Output the [x, y] coordinate of the center of the cell containing the given text.  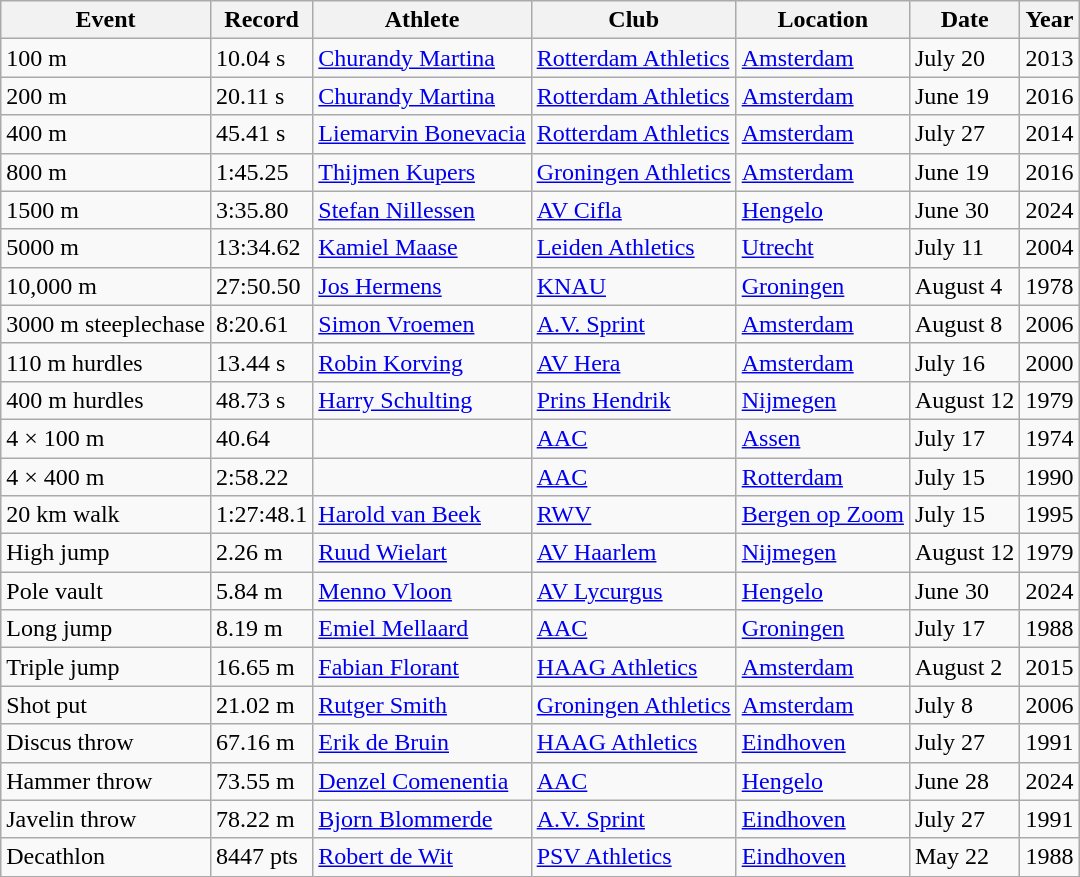
Fabian Florant [422, 667]
Leiden Athletics [634, 248]
Discus throw [106, 743]
AV Hera [634, 362]
Hammer throw [106, 781]
48.73 s [261, 400]
2013 [1050, 58]
Assen [822, 438]
August 4 [964, 286]
Year [1050, 20]
May 22 [964, 857]
4 × 100 m [106, 438]
RWV [634, 515]
2.26 m [261, 553]
Long jump [106, 629]
Harold van Beek [422, 515]
13:34.62 [261, 248]
Javelin throw [106, 819]
10,000 m [106, 286]
8:20.61 [261, 324]
KNAU [634, 286]
2000 [1050, 362]
July 8 [964, 705]
200 m [106, 96]
20 km walk [106, 515]
High jump [106, 553]
8447 pts [261, 857]
Triple jump [106, 667]
5000 m [106, 248]
AV Haarlem [634, 553]
27:50.50 [261, 286]
2015 [1050, 667]
2014 [1050, 134]
16.65 m [261, 667]
Harry Schulting [422, 400]
13.44 s [261, 362]
Jos Hermens [422, 286]
8.19 m [261, 629]
1974 [1050, 438]
Ruud Wielart [422, 553]
67.16 m [261, 743]
Denzel Comenentia [422, 781]
Athlete [422, 20]
AV Cifla [634, 210]
Event [106, 20]
Club [634, 20]
3:35.80 [261, 210]
July 16 [964, 362]
Simon Vroemen [422, 324]
10.04 s [261, 58]
Location [822, 20]
20.11 s [261, 96]
Shot put [106, 705]
Utrecht [822, 248]
1978 [1050, 286]
August 2 [964, 667]
5.84 m [261, 591]
Thijmen Kupers [422, 172]
Menno Vloon [422, 591]
45.41 s [261, 134]
August 8 [964, 324]
40.64 [261, 438]
Emiel Mellaard [422, 629]
78.22 m [261, 819]
Rutger Smith [422, 705]
Bergen op Zoom [822, 515]
4 × 400 m [106, 477]
June 28 [964, 781]
Date [964, 20]
AV Lycurgus [634, 591]
2:58.22 [261, 477]
Robert de Wit [422, 857]
Bjorn Blommerde [422, 819]
1500 m [106, 210]
73.55 m [261, 781]
Record [261, 20]
1:45.25 [261, 172]
2004 [1050, 248]
110 m hurdles [106, 362]
Kamiel Maase [422, 248]
800 m [106, 172]
Prins Hendrik [634, 400]
Decathlon [106, 857]
1990 [1050, 477]
21.02 m [261, 705]
PSV Athletics [634, 857]
July 20 [964, 58]
Pole vault [106, 591]
100 m [106, 58]
400 m [106, 134]
Stefan Nillessen [422, 210]
3000 m steeplechase [106, 324]
Robin Korving [422, 362]
1:27:48.1 [261, 515]
Erik de Bruin [422, 743]
Rotterdam [822, 477]
Liemarvin Bonevacia [422, 134]
1995 [1050, 515]
400 m hurdles [106, 400]
July 11 [964, 248]
